From the cell containing the given text, extract its center point as (X, Y) coordinate. 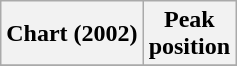
Peakposition (189, 34)
Chart (2002) (72, 34)
